Return (X, Y) of the center of cell containing provided text 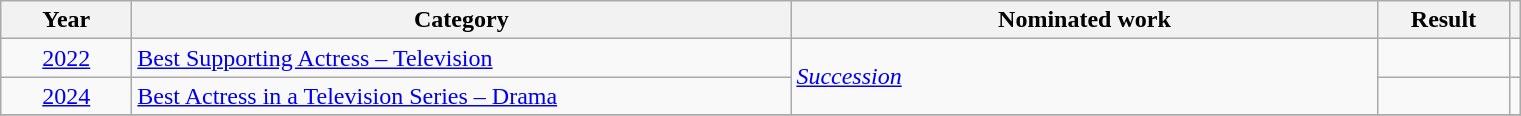
Best Supporting Actress – Television (462, 58)
Succession (1084, 77)
Result (1444, 20)
2024 (66, 96)
Year (66, 20)
Category (462, 20)
2022 (66, 58)
Nominated work (1084, 20)
Best Actress in a Television Series – Drama (462, 96)
